Provide the [x, y] coordinate of the cell's center where the given text is located.  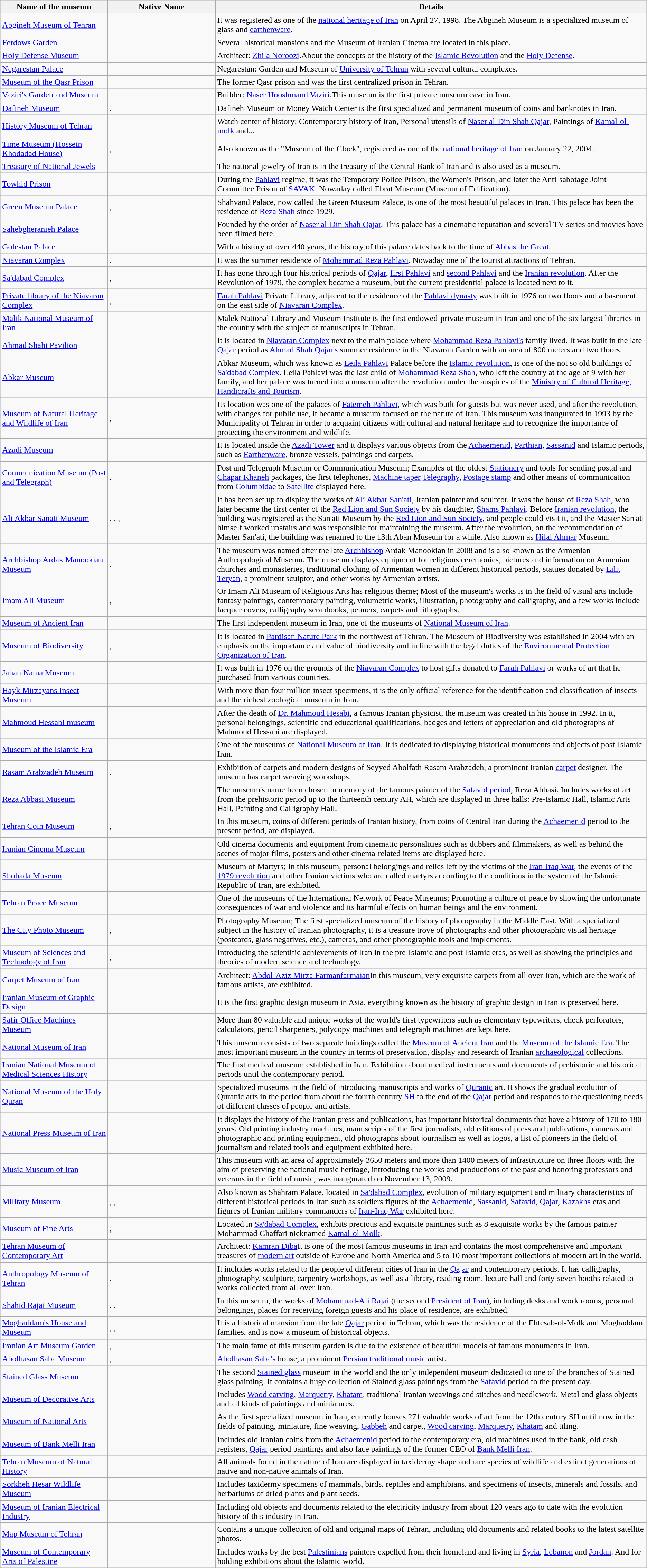
It was the summer residence of Mohammad Reza Pahlavi. Nowaday one of the tourist attractions of Tehran. [431, 260]
Military Museum [54, 1201]
Museum of the Qasr Prison [54, 82]
One of the museums of National Museum of Iran. It is dedicated to displaying historical monuments and objects of post-Islamic Iran. [431, 750]
Museum of National Arts [54, 1421]
Archbishop Ardak Manookian Museum [54, 564]
Hayk Mirzayans Insect Museum [54, 695]
Azadi Museum [54, 450]
With a history of over 440 years, the history of this palace dates back to the time of Abbas the Great. [431, 247]
Ferdows Garden [54, 42]
National Museum of Iran [54, 1047]
Abolhasan Saba's house, a prominent Persian traditional music artist. [431, 1359]
Tehran Museum of Contemporary Art [54, 1251]
Moghaddam's House and Museum [54, 1328]
Treasury of National Jewels [54, 166]
Abkar Museum [54, 377]
Jahan Nama Museum [54, 673]
Iranian Art Museum Garden [54, 1346]
Abolhasan Saba Museum [54, 1359]
It was registered as one of the national heritage of Iran on April 27, 1998. The Abgineh Museum is a specialized museum of glass and earthenware. [431, 25]
, , , [162, 518]
Niavaran Complex [54, 260]
Contains a unique collection of old and original maps of Tehran, including old documents and related books to the latest satellite photos. [431, 1534]
Tehran Museum of Natural History [54, 1467]
The national jewelry of Iran is in the treasury of the Central Bank of Iran and is also used as a museum. [431, 166]
Architect: Zhila Noroozi.About the concepts of the history of the Islamic Revolution and the Holy Defense. [431, 56]
Museum of the Islamic Era [54, 750]
Builder: Naser Hooshmand Vaziri.This museum is the first private museum cave in Iran. [431, 95]
Founded by the order of Naser al-Din Shah Qajar. This palace has a cinematic reputation and several TV series and movies have been filmed here. [431, 229]
Rasam Arabzadeh Museum [54, 772]
Communication Museum (Post and Telegraph) [54, 477]
Shahid Rajai Museum [54, 1305]
Native Name [162, 7]
National Press Museum of Iran [54, 1133]
The first independent museum in Iran, one of the museums of National Museum of Iran. [431, 623]
Reza Abbasi Museum [54, 799]
Malik National Museum of Iran [54, 323]
Shohada Museum [54, 876]
Several historical mansions and the Museum of Iranian Cinema are located in this place. [431, 42]
Details [431, 7]
Stained Glass Museum [54, 1376]
Museum of Natural Heritage and Wildlife of Iran [54, 418]
Name of the museum [54, 7]
Iranian Museum of Graphic Design [54, 1002]
Dafineh Museum or Money Watch Center is the first specialized and permanent museum of coins and banknotes in Iran. [431, 108]
The main fame of this museum garden is due to the existence of beautiful models of famous monuments in Iran. [431, 1346]
Golestan Palace [54, 247]
Mahmoud Hessabi museum [54, 722]
Museum of Bank Melli Iran [54, 1444]
Ahmad Shahi Pavilion [54, 345]
Watch center of history; Contemporary history of Iran, Personal utensils of Naser al-Din Shah Qajar, Paintings of Kamal-ol-molk and... [431, 126]
Green Museum Palace [54, 207]
Sahebgheranieh Palace [54, 229]
Imam Ali Museum [54, 600]
Negarestan Palace [54, 69]
Ali Akbar Sanati Museum [54, 518]
Museum of Contemporary Arts of Palestine [54, 1557]
The City Photo Museum [54, 930]
Tehran Peace Museum [54, 903]
National Museum of the Holy Quran [54, 1097]
Towhid Prison [54, 184]
Museum of Ancient Iran [54, 623]
Iranian Cinema Museum [54, 848]
Safir Office Machines Museum [54, 1025]
Music Museum of Iran [54, 1170]
Vaziri's Garden and Museum [54, 95]
Dafineh Museum [54, 108]
Also known as the "Museum of the Clock", registered as one of the national heritage of Iran on January 22, 2004. [431, 149]
Private library of the Niavaran Complex [54, 301]
Map Museum of Tehran [54, 1534]
Museum of Decorative Arts [54, 1399]
Iranian National Museum of Medical Sciences History [54, 1070]
Carpet Museum of Iran [54, 980]
Museum of Fine Arts [54, 1228]
Abgineh Museum of Tehran [54, 25]
Museum of Sciences and Technology of Iran [54, 957]
Sa'dabad Complex [54, 278]
Time Museum (Hossein Khodadad House) [54, 149]
Tehran Coin Museum [54, 826]
Museum of Iranian Electrical Industry [54, 1512]
The former Qasr prison and was the first centralized prison in Tehran. [431, 82]
It is the first graphic design museum in Asia, everything known as the history of graphic design in Iran is preserved here. [431, 1002]
History Museum of Tehran [54, 126]
Sorkheh Hesar Wildlife Museum [54, 1489]
Museum of Biodiversity [54, 645]
Anthropology Museum of Tehran [54, 1278]
Negarestan: Garden and Museum of University of Tehran with several cultural complexes. [431, 69]
Holy Defense Museum [54, 56]
